Search for the cell housing the specified text and yield its (X, Y) center coordinate. 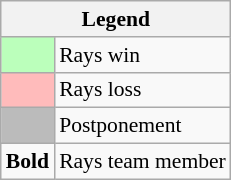
Rays team member (142, 162)
Legend (116, 19)
Rays loss (142, 90)
Rays win (142, 55)
Postponement (142, 126)
Bold (28, 162)
